For the text-containing cell, return its midpoint in (x, y) coordinate format. 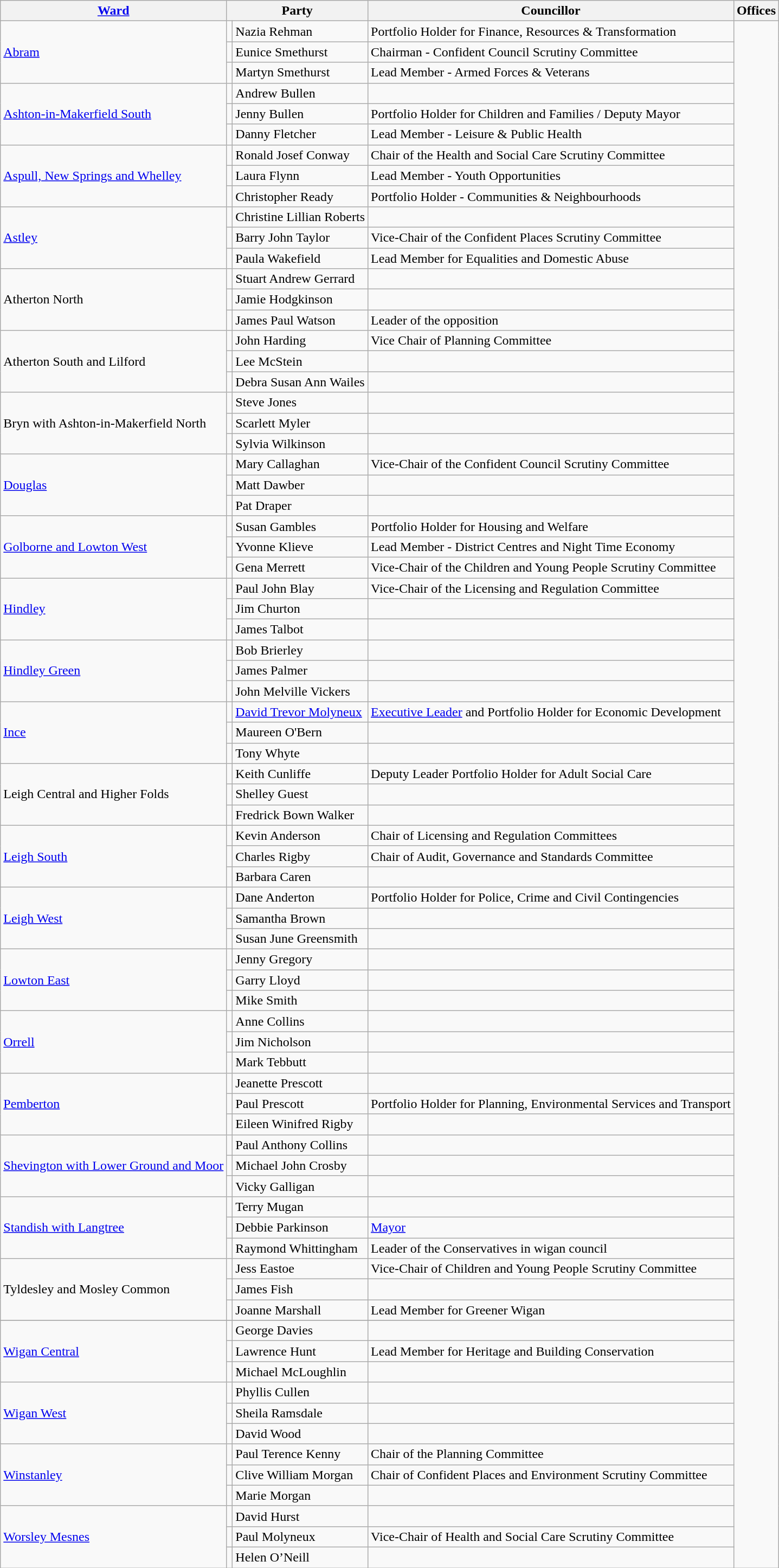
Samantha Brown (300, 918)
Hindley (114, 608)
Ashton-in-Makerfield South (114, 114)
Danny Fletcher (300, 134)
Debbie Parkinson (300, 1227)
Raymond Whittingham (300, 1248)
Garry Lloyd (300, 980)
Orrell (114, 1042)
Paul Molyneux (300, 1537)
Paul Anthony Collins (300, 1145)
Portfolio Holder - Communities & Neighbourhoods (551, 196)
Anne Collins (300, 1021)
Vicky Galligan (300, 1186)
Jess Eastoe (300, 1269)
Steve Jones (300, 403)
Winstanley (114, 1475)
Jeanette Prescott (300, 1083)
Portfolio Holder for Planning, Environmental Services and Transport (551, 1104)
Jim Churton (300, 609)
Deputy Leader Portfolio Holder for Adult Social Care (551, 774)
Chair of Confident Places and Environment Scrutiny Committee (551, 1475)
Nazia Rehman (300, 31)
Clive William Morgan (300, 1475)
Party (297, 11)
Joanne Marshall (300, 1310)
Mark Tebbutt (300, 1062)
Jenny Gregory (300, 960)
Marie Morgan (300, 1495)
Portfolio Holder for Housing and Welfare (551, 526)
Portfolio Holder for Children and Families / Deputy Mayor (551, 114)
Offices (757, 11)
Sylvia Wilkinson (300, 444)
Kevin Anderson (300, 835)
Bob Brierley (300, 650)
Lead Member - Youth Opportunities (551, 176)
Martyn Smethurst (300, 73)
Barry John Taylor (300, 237)
James Palmer (300, 671)
Christopher Ready (300, 196)
Ince (114, 733)
Lead Member - Leisure & Public Health (551, 134)
Mayor (551, 1227)
Paul Prescott (300, 1104)
Eunice Smethurst (300, 52)
Michael McLoughlin (300, 1372)
Matt Dawber (300, 485)
George Davies (300, 1331)
Jenny Bullen (300, 114)
David Hurst (300, 1516)
Lead Member for Heritage and Building Conservation (551, 1351)
Stuart Andrew Gerrard (300, 279)
Chair of Audit, Governance and Standards Committee (551, 856)
Susan June Greensmith (300, 939)
Vice-Chair of the Children and Young People Scrutiny Committee (551, 567)
Chair of the Health and Social Care Scrutiny Committee (551, 155)
Ronald Josef Conway (300, 155)
Shevington with Lower Ground and Moor (114, 1165)
Wigan West (114, 1413)
Helen O’Neill (300, 1557)
Portfolio Holder for Police, Crime and Civil Contingencies (551, 897)
Yvonne Klieve (300, 547)
Pat Draper (300, 506)
Vice-Chair of the Licensing and Regulation Committee (551, 588)
Executive Leader and Portfolio Holder for Economic Development (551, 712)
Vice-Chair of the Confident Council Scrutiny Committee (551, 464)
Phyllis Cullen (300, 1392)
James Talbot (300, 630)
Abram (114, 52)
Debra Susan Ann Wailes (300, 382)
Leigh South (114, 856)
Chair of the Planning Committee (551, 1454)
Fredrick Bown Walker (300, 815)
James Paul Watson (300, 320)
Bryn with Ashton-in-Makerfield North (114, 423)
Portfolio Holder for Finance, Resources & Transformation (551, 31)
Jamie Hodgkinson (300, 300)
Vice-Chair of Children and Young People Scrutiny Committee (551, 1269)
Lowton East (114, 980)
Lead Member - District Centres and Night Time Economy (551, 547)
Astley (114, 237)
Leader of the Conservatives in wigan council (551, 1248)
Barbara Caren (300, 877)
Mary Callaghan (300, 464)
Charles Rigby (300, 856)
Douglas (114, 485)
Dane Anderton (300, 897)
Scarlett Myler (300, 423)
Leigh Central and Higher Folds (114, 794)
Atherton North (114, 300)
Aspull, New Springs and Whelley (114, 176)
Eileen Winifred Rigby (300, 1124)
Lee McStein (300, 361)
David Wood (300, 1434)
Paul Terence Kenny (300, 1454)
Worsley Mesnes (114, 1537)
Terry Mugan (300, 1207)
Councillor (551, 11)
Leader of the opposition (551, 320)
Paula Wakefield (300, 258)
Golborne and Lowton West (114, 547)
Laura Flynn (300, 176)
Lead Member for Equalities and Domestic Abuse (551, 258)
Lead Member for Greener Wigan (551, 1310)
Tony Whyte (300, 753)
Lawrence Hunt (300, 1351)
Pemberton (114, 1104)
Vice Chair of Planning Committee (551, 341)
Tyldesley and Mosley Common (114, 1290)
Lead Member - Armed Forces & Veterans (551, 73)
Leigh West (114, 918)
Standish with Langtree (114, 1227)
Hindley Green (114, 671)
Maureen O'Bern (300, 733)
Vice-Chair of the Confident Places Scrutiny Committee (551, 237)
Paul John Blay (300, 588)
David Trevor Molyneux (300, 712)
John Melville Vickers (300, 691)
Mike Smith (300, 1001)
Andrew Bullen (300, 93)
Jim Nicholson (300, 1042)
Gena Merrett (300, 567)
Wigan Central (114, 1351)
Chair of Licensing and Regulation Committees (551, 835)
Sheila Ramsdale (300, 1413)
John Harding (300, 341)
James Fish (300, 1290)
Chairman - Confident Council Scrutiny Committee (551, 52)
Keith Cunliffe (300, 774)
Vice-Chair of Health and Social Care Scrutiny Committee (551, 1537)
Christine Lillian Roberts (300, 217)
Shelley Guest (300, 794)
Michael John Crosby (300, 1165)
Susan Gambles (300, 526)
Ward (114, 11)
Atherton South and Lilford (114, 361)
